Scan for the cell matching the given text and deliver its (X, Y) coordinate at center. 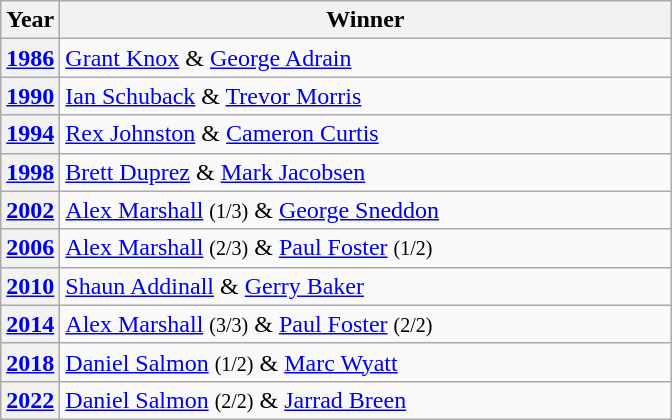
Rex Johnston & Cameron Curtis (366, 134)
Brett Duprez & Mark Jacobsen (366, 172)
Grant Knox & George Adrain (366, 58)
1990 (30, 96)
2006 (30, 248)
Daniel Salmon (1/2) & Marc Wyatt (366, 362)
1986 (30, 58)
1994 (30, 134)
2018 (30, 362)
Ian Schuback & Trevor Morris (366, 96)
Shaun Addinall & Gerry Baker (366, 286)
2010 (30, 286)
Alex Marshall (3/3) & Paul Foster (2/2) (366, 324)
2014 (30, 324)
2002 (30, 210)
2022 (30, 400)
Alex Marshall (2/3) & Paul Foster (1/2) (366, 248)
1998 (30, 172)
Winner (366, 20)
Alex Marshall (1/3) & George Sneddon (366, 210)
Daniel Salmon (2/2) & Jarrad Breen (366, 400)
Year (30, 20)
